Pinpoint the cell where the given text exists, returning its [x, y] midpoint coordinate. 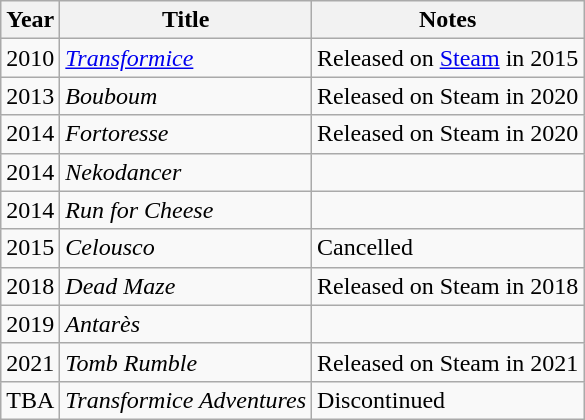
Antarès [186, 324]
Bouboum [186, 96]
Released on Steam in 2018 [448, 286]
Dead Maze [186, 286]
Released on Steam in 2015 [448, 58]
Run for Cheese [186, 210]
Nekodancer [186, 172]
2010 [30, 58]
Fortoresse [186, 134]
Tomb Rumble [186, 362]
Title [186, 20]
Celousco [186, 248]
2018 [30, 286]
TBA [30, 400]
Cancelled [448, 248]
2021 [30, 362]
2019 [30, 324]
Transformice [186, 58]
Year [30, 20]
2015 [30, 248]
Released on Steam in 2021 [448, 362]
Notes [448, 20]
2013 [30, 96]
Discontinued [448, 400]
Transformice Adventures [186, 400]
